Locate the cell with the specified text and output its [x, y] center coordinate. 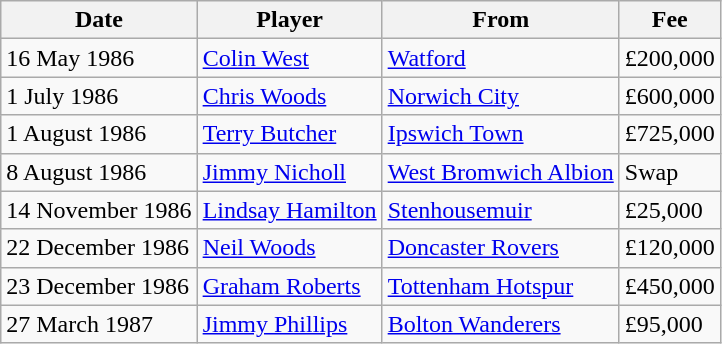
£725,000 [670, 134]
14 November 1986 [99, 210]
Doncaster Rovers [500, 248]
Jimmy Nicholl [290, 172]
Date [99, 20]
£600,000 [670, 96]
Tottenham Hotspur [500, 286]
£25,000 [670, 210]
Graham Roberts [290, 286]
Chris Woods [290, 96]
Ipswich Town [500, 134]
1 July 1986 [99, 96]
23 December 1986 [99, 286]
Norwich City [500, 96]
£450,000 [670, 286]
27 March 1987 [99, 324]
Bolton Wanderers [500, 324]
£120,000 [670, 248]
From [500, 20]
Jimmy Phillips [290, 324]
Stenhousemuir [500, 210]
Colin West [290, 58]
Lindsay Hamilton [290, 210]
Watford [500, 58]
Fee [670, 20]
22 December 1986 [99, 248]
Swap [670, 172]
£95,000 [670, 324]
Terry Butcher [290, 134]
1 August 1986 [99, 134]
Player [290, 20]
16 May 1986 [99, 58]
West Bromwich Albion [500, 172]
Neil Woods [290, 248]
£200,000 [670, 58]
8 August 1986 [99, 172]
